Find where the given text appears and provide that cell's center as (x, y) coordinate. 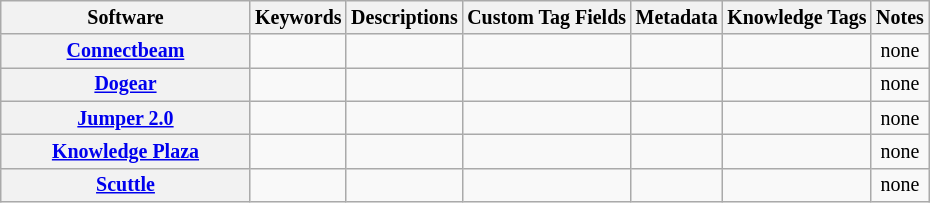
Keywords (298, 18)
Jumper 2.0 (126, 118)
Metadata (677, 18)
Connectbeam (126, 52)
Knowledge Tags (796, 18)
Knowledge Plaza (126, 152)
Notes (900, 18)
Software (126, 18)
Custom Tag Fields (546, 18)
Descriptions (404, 18)
Dogear (126, 84)
Scuttle (126, 184)
